Search for the cell housing the specified text and yield its (x, y) center coordinate. 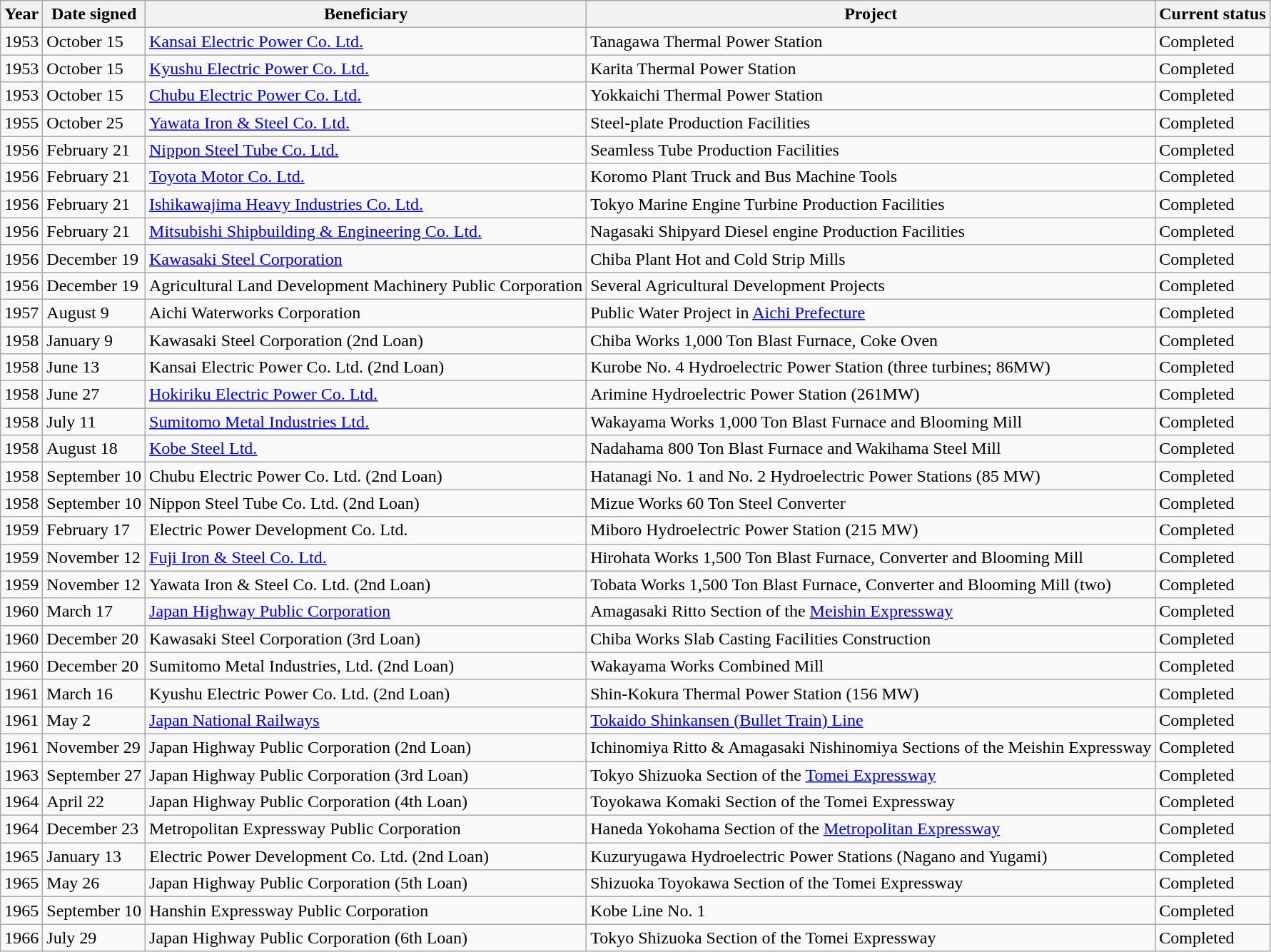
Koromo Plant Truck and Bus Machine Tools (871, 177)
Fuji Iron & Steel Co. Ltd. (366, 557)
Project (871, 14)
Current status (1213, 14)
Japan National Railways (366, 720)
Toyota Motor Co. Ltd. (366, 177)
Kurobe No. 4 Hydroelectric Power Station (three turbines; 86MW) (871, 368)
August 18 (94, 449)
Tokaido Shinkansen (Bullet Train) Line (871, 720)
Mizue Works 60 Ton Steel Converter (871, 503)
Japan Highway Public Corporation (2nd Loan) (366, 747)
July 11 (94, 422)
1966 (21, 938)
Kobe Steel Ltd. (366, 449)
Sumitomo Metal Industries, Ltd. (2nd Loan) (366, 666)
Nippon Steel Tube Co. Ltd. (366, 150)
Kobe Line No. 1 (871, 911)
1955 (21, 123)
Public Water Project in Aichi Prefecture (871, 313)
Amagasaki Ritto Section of the Meishin Expressway (871, 612)
Steel-plate Production Facilities (871, 123)
Tobata Works 1,500 Ton Blast Furnace, Converter and Blooming Mill (two) (871, 584)
Kuzuryugawa Hydroelectric Power Stations (Nagano and Yugami) (871, 856)
August 9 (94, 313)
Hokiriku Electric Power Co. Ltd. (366, 395)
Beneficiary (366, 14)
Shizuoka Toyokawa Section of the Tomei Expressway (871, 883)
Yokkaichi Thermal Power Station (871, 96)
December 23 (94, 829)
Arimine Hydroelectric Power Station (261MW) (871, 395)
January 13 (94, 856)
Date signed (94, 14)
June 13 (94, 368)
September 27 (94, 774)
February 17 (94, 530)
Yawata Iron & Steel Co. Ltd. (2nd Loan) (366, 584)
Seamless Tube Production Facilities (871, 150)
Yawata Iron & Steel Co. Ltd. (366, 123)
Hanshin Expressway Public Corporation (366, 911)
Miboro Hydroelectric Power Station (215 MW) (871, 530)
Metropolitan Expressway Public Corporation (366, 829)
Kansai Electric Power Co. Ltd. (366, 41)
Hirohata Works 1,500 Ton Blast Furnace, Converter and Blooming Mill (871, 557)
Wakayama Works 1,000 Ton Blast Furnace and Blooming Mill (871, 422)
Tokyo Marine Engine Turbine Production Facilities (871, 204)
Chiba Works 1,000 Ton Blast Furnace, Coke Oven (871, 340)
Year (21, 14)
Chiba Plant Hot and Cold Strip Mills (871, 258)
March 17 (94, 612)
October 25 (94, 123)
Shin-Kokura Thermal Power Station (156 MW) (871, 693)
May 26 (94, 883)
Japan Highway Public Corporation (366, 612)
Kyushu Electric Power Co. Ltd. (2nd Loan) (366, 693)
Kansai Electric Power Co. Ltd. (2nd Loan) (366, 368)
Haneda Yokohama Section of the Metropolitan Expressway (871, 829)
Kawasaki Steel Corporation (2nd Loan) (366, 340)
Electric Power Development Co. Ltd. (366, 530)
Nippon Steel Tube Co. Ltd. (2nd Loan) (366, 503)
Karita Thermal Power Station (871, 69)
Japan Highway Public Corporation (3rd Loan) (366, 774)
Chubu Electric Power Co. Ltd. (2nd Loan) (366, 476)
Tanagawa Thermal Power Station (871, 41)
Sumitomo Metal Industries Ltd. (366, 422)
April 22 (94, 802)
Nadahama 800 Ton Blast Furnace and Wakihama Steel Mill (871, 449)
Japan Highway Public Corporation (4th Loan) (366, 802)
July 29 (94, 938)
June 27 (94, 395)
May 2 (94, 720)
Kawasaki Steel Corporation (366, 258)
January 9 (94, 340)
Several Agricultural Development Projects (871, 285)
Mitsubishi Shipbuilding & Engineering Co. Ltd. (366, 231)
Toyokawa Komaki Section of the Tomei Expressway (871, 802)
Ichinomiya Ritto & Amagasaki Nishinomiya Sections of the Meishin Expressway (871, 747)
Wakayama Works Combined Mill (871, 666)
Nagasaki Shipyard Diesel engine Production Facilities (871, 231)
Agricultural Land Development Machinery Public Corporation (366, 285)
Aichi Waterworks Corporation (366, 313)
Ishikawajima Heavy Industries Co. Ltd. (366, 204)
Kyushu Electric Power Co. Ltd. (366, 69)
Japan Highway Public Corporation (6th Loan) (366, 938)
November 29 (94, 747)
Chubu Electric Power Co. Ltd. (366, 96)
Electric Power Development Co. Ltd. (2nd Loan) (366, 856)
1957 (21, 313)
March 16 (94, 693)
Kawasaki Steel Corporation (3rd Loan) (366, 639)
1963 (21, 774)
Hatanagi No. 1 and No. 2 Hydroelectric Power Stations (85 MW) (871, 476)
Japan Highway Public Corporation (5th Loan) (366, 883)
Chiba Works Slab Casting Facilities Construction (871, 639)
